Return [x, y] of the center of cell containing provided text 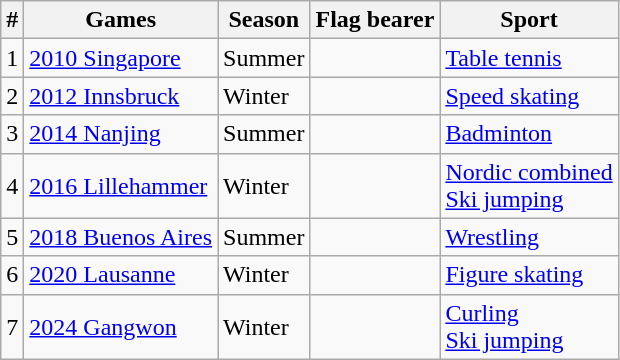
2020 Lausanne [121, 275]
2014 Nanjing [121, 134]
Games [121, 20]
2024 Gangwon [121, 326]
6 [12, 275]
Wrestling [529, 237]
Sport [529, 20]
Season [264, 20]
2012 Innsbruck [121, 96]
Badminton [529, 134]
2016 Lillehammer [121, 186]
2018 Buenos Aires [121, 237]
7 [12, 326]
Table tennis [529, 58]
1 [12, 58]
2 [12, 96]
2010 Singapore [121, 58]
Speed skating [529, 96]
4 [12, 186]
5 [12, 237]
Flag bearer [375, 20]
Figure skating [529, 275]
CurlingSki jumping [529, 326]
Nordic combinedSki jumping [529, 186]
# [12, 20]
3 [12, 134]
